Identify which cell holds the provided text, then report its [x, y] central coordinate. 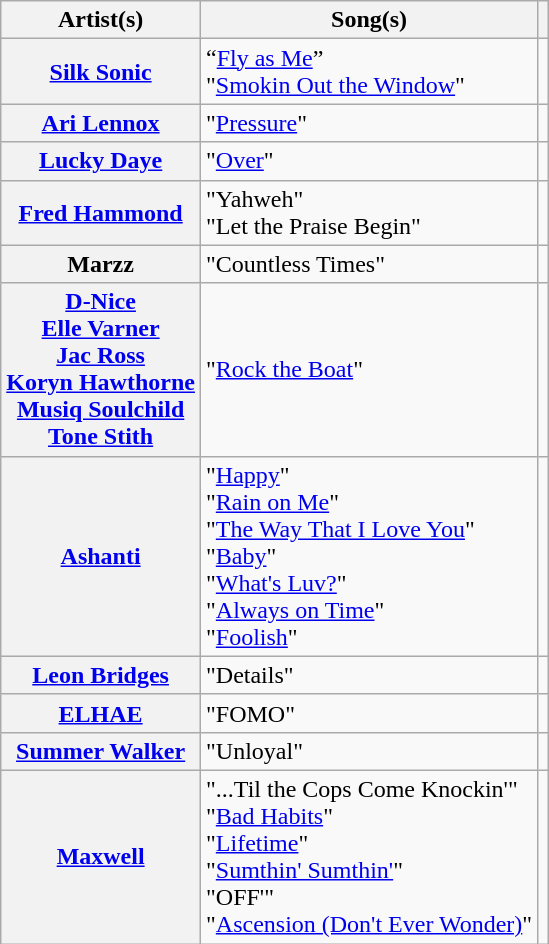
Artist(s) [101, 20]
"FOMO" [368, 713]
"Countless Times" [368, 264]
Silk Sonic [101, 72]
"Unloyal" [368, 751]
"Over" [368, 161]
"Details" [368, 675]
"Happy" "Rain on Me" "The Way That I Love You" "Baby" "What's Luv?" "Always on Time" "Foolish" [368, 556]
Ashanti [101, 556]
Lucky Daye [101, 161]
ELHAE [101, 713]
Maxwell [101, 856]
Marzz [101, 264]
"Rock the Boat" [368, 370]
"Pressure" [368, 123]
Ari Lennox [101, 123]
Fred Hammond [101, 212]
Song(s) [368, 20]
Summer Walker [101, 751]
“Fly as Me” "Smokin Out the Window" [368, 72]
"Yahweh" "Let the Praise Begin" [368, 212]
D-Nice Elle Varner Jac Ross Koryn Hawthorne Musiq Soulchild Tone Stith [101, 370]
"...Til the Cops Come Knockin'" "Bad Habits" "Lifetime" "Sumthin' Sumthin'" "OFF'" "Ascension (Don't Ever Wonder)" [368, 856]
Leon Bridges [101, 675]
